Locate the cell with the specified text and output its [x, y] center coordinate. 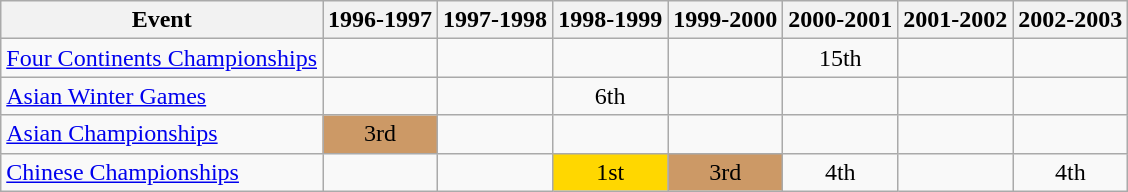
1997-1998 [496, 20]
1999-2000 [726, 20]
Chinese Championships [162, 172]
2001-2002 [956, 20]
1996-1997 [380, 20]
15th [840, 58]
2000-2001 [840, 20]
1st [610, 172]
Asian Championships [162, 134]
Event [162, 20]
2002-2003 [1070, 20]
Asian Winter Games [162, 96]
1998-1999 [610, 20]
6th [610, 96]
Four Continents Championships [162, 58]
